For the text-containing cell, return its midpoint in [X, Y] coordinate format. 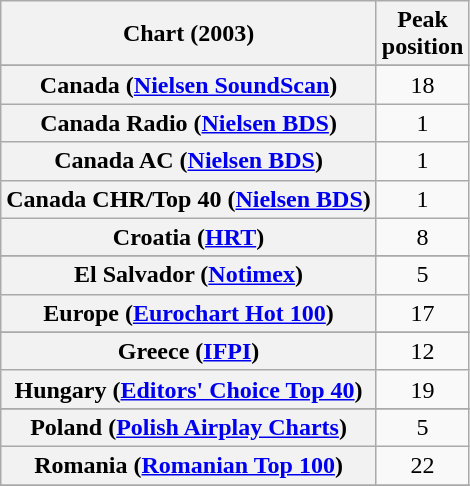
Europe (Eurochart Hot 100) [189, 313]
12 [422, 351]
Croatia (HRT) [189, 237]
Chart (2003) [189, 34]
Romania (Romanian Top 100) [189, 465]
Canada (Nielsen SoundScan) [189, 85]
22 [422, 465]
El Salvador (Notimex) [189, 275]
Greece (IFPI) [189, 351]
8 [422, 237]
Canada AC (Nielsen BDS) [189, 161]
Peakposition [422, 34]
Canada Radio (Nielsen BDS) [189, 123]
Canada CHR/Top 40 (Nielsen BDS) [189, 199]
18 [422, 85]
17 [422, 313]
Poland (Polish Airplay Charts) [189, 427]
19 [422, 389]
Hungary (Editors' Choice Top 40) [189, 389]
